Search for the cell housing the specified text and yield its (X, Y) center coordinate. 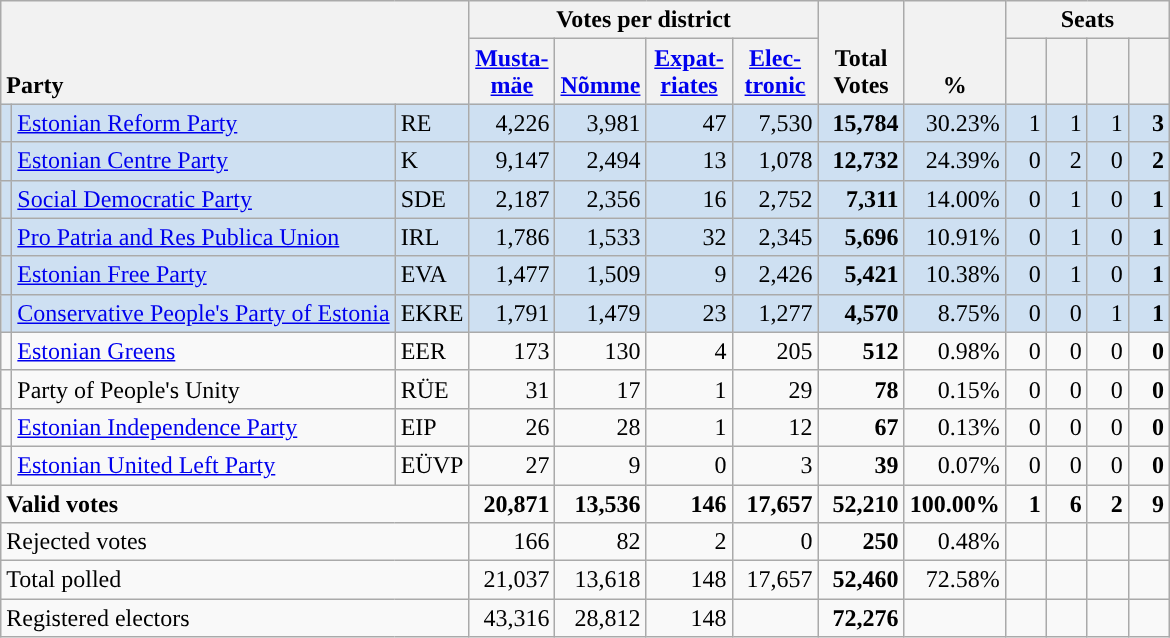
1,791 (512, 313)
2,345 (775, 237)
0.13% (954, 427)
1,477 (512, 275)
1,479 (600, 313)
2,494 (600, 161)
17 (600, 389)
2,356 (600, 199)
SDE (432, 199)
Musta- mäe (512, 72)
RE (432, 123)
9,147 (512, 161)
Rejected votes (235, 542)
52,460 (861, 580)
Votes per district (644, 20)
14.00% (954, 199)
RÜE (432, 389)
78 (861, 389)
28 (600, 427)
Estonian Centre Party (204, 161)
67 (861, 427)
13,536 (600, 503)
30.23% (954, 123)
28,812 (600, 618)
205 (775, 351)
1,786 (512, 237)
16 (689, 199)
EIP (432, 427)
173 (512, 351)
Registered electors (235, 618)
7,311 (861, 199)
82 (600, 542)
Estonian Independence Party (204, 427)
1,277 (775, 313)
4,226 (512, 123)
8.75% (954, 313)
10.38% (954, 275)
EVA (432, 275)
2,187 (512, 199)
21,037 (512, 580)
7,530 (775, 123)
512 (861, 351)
12,732 (861, 161)
13,618 (600, 580)
Elec- tronic (775, 72)
Seats (1087, 20)
72.58% (954, 580)
12 (775, 427)
29 (775, 389)
Conservative People's Party of Estonia (204, 313)
32 (689, 237)
6 (1066, 503)
146 (689, 503)
Nõmme (600, 72)
K (432, 161)
0.15% (954, 389)
Estonian Reform Party (204, 123)
1,509 (600, 275)
Valid votes (235, 503)
EER (432, 351)
EÜVP (432, 465)
Estonian United Left Party (204, 465)
5,421 (861, 275)
IRL (432, 237)
27 (512, 465)
10.91% (954, 237)
Total Votes (861, 52)
31 (512, 389)
20,871 (512, 503)
1,533 (600, 237)
26 (512, 427)
47 (689, 123)
Estonian Free Party (204, 275)
Party (235, 52)
130 (600, 351)
Social Democratic Party (204, 199)
100.00% (954, 503)
2,752 (775, 199)
166 (512, 542)
Estonian Greens (204, 351)
Pro Patria and Res Publica Union (204, 237)
23 (689, 313)
43,316 (512, 618)
% (954, 52)
52,210 (861, 503)
24.39% (954, 161)
4,570 (861, 313)
0.98% (954, 351)
13 (689, 161)
5,696 (861, 237)
3,981 (600, 123)
0.07% (954, 465)
250 (861, 542)
2,426 (775, 275)
Total polled (235, 580)
72,276 (861, 618)
Expat- riates (689, 72)
15,784 (861, 123)
EKRE (432, 313)
1,078 (775, 161)
Party of People's Unity (204, 389)
0.48% (954, 542)
4 (689, 351)
39 (861, 465)
